Provide the (x, y) coordinate of the cell's center where the given text is located.  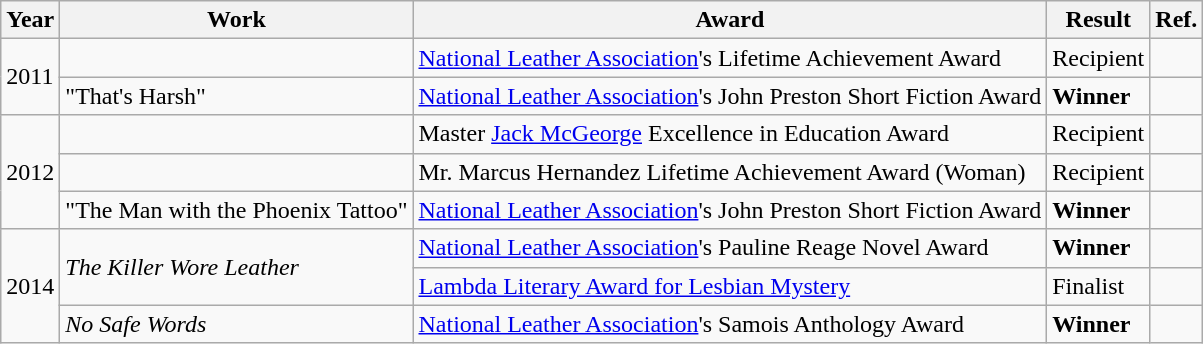
"The Man with the Phoenix Tattoo" (236, 210)
2011 (30, 77)
National Leather Association's Pauline Reage Novel Award (730, 248)
National Leather Association's Lifetime Achievement Award (730, 58)
Result (1098, 20)
No Safe Words (236, 324)
Year (30, 20)
Master Jack McGeorge Excellence in Education Award (730, 134)
Mr. Marcus Hernandez Lifetime Achievement Award (Woman) (730, 172)
National Leather Association's Samois Anthology Award (730, 324)
2014 (30, 286)
"That's Harsh" (236, 96)
2012 (30, 172)
The Killer Wore Leather (236, 267)
Ref. (1176, 20)
Finalist (1098, 286)
Work (236, 20)
Award (730, 20)
Lambda Literary Award for Lesbian Mystery (730, 286)
